Pinpoint the cell where the given text exists, returning its (x, y) midpoint coordinate. 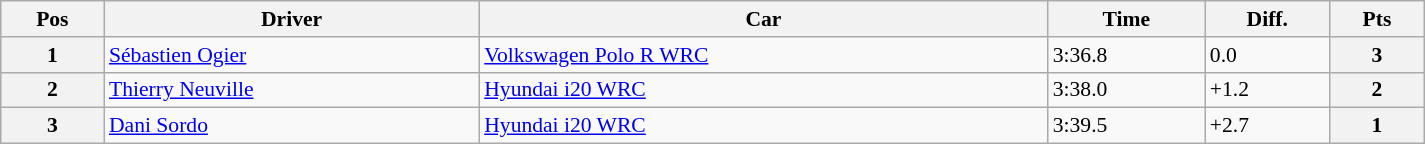
Time (1126, 19)
Sébastien Ogier (292, 55)
3:38.0 (1126, 90)
Pos (52, 19)
+1.2 (1268, 90)
Volkswagen Polo R WRC (764, 55)
Diff. (1268, 19)
3:39.5 (1126, 126)
Pts (1377, 19)
Thierry Neuville (292, 90)
Dani Sordo (292, 126)
0.0 (1268, 55)
Car (764, 19)
Driver (292, 19)
+2.7 (1268, 126)
3:36.8 (1126, 55)
